From the cell containing the given text, extract its center point as [x, y] coordinate. 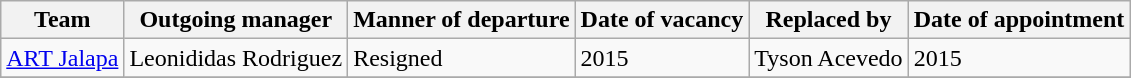
Outgoing manager [236, 20]
Resigned [462, 58]
Replaced by [828, 20]
Team [62, 20]
ART Jalapa [62, 58]
Manner of departure [462, 20]
Tyson Acevedo [828, 58]
Date of appointment [1019, 20]
Date of vacancy [662, 20]
Leonididas Rodriguez [236, 58]
